Return the [x, y] coordinate for the center point of the cell that contains the specified text.  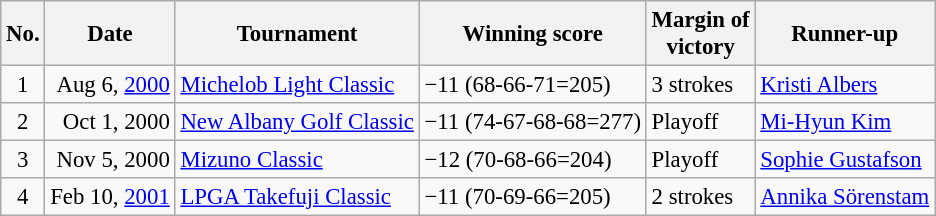
Annika Sörenstam [845, 197]
Mi-Hyun Kim [845, 122]
−11 (74-67-68-68=277) [532, 122]
No. [23, 34]
−11 (68-66-71=205) [532, 85]
3 [23, 160]
Nov 5, 2000 [110, 160]
1 [23, 85]
2 strokes [700, 197]
Sophie Gustafson [845, 160]
Margin ofvictory [700, 34]
3 strokes [700, 85]
Tournament [297, 34]
Michelob Light Classic [297, 85]
Winning score [532, 34]
−11 (70-69-66=205) [532, 197]
Mizuno Classic [297, 160]
Date [110, 34]
LPGA Takefuji Classic [297, 197]
Oct 1, 2000 [110, 122]
2 [23, 122]
New Albany Golf Classic [297, 122]
Runner-up [845, 34]
Kristi Albers [845, 85]
Feb 10, 2001 [110, 197]
4 [23, 197]
−12 (70-68-66=204) [532, 160]
Aug 6, 2000 [110, 85]
